Search for the cell housing the specified text and yield its (X, Y) center coordinate. 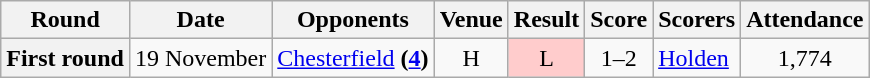
Round (66, 20)
1,774 (805, 58)
Scorers (697, 20)
First round (66, 58)
Chesterfield (4) (353, 58)
Result (546, 20)
Score (619, 20)
Opponents (353, 20)
19 November (200, 58)
1–2 (619, 58)
Venue (471, 20)
Attendance (805, 20)
H (471, 58)
Holden (697, 58)
Date (200, 20)
L (546, 58)
